For the text-containing cell, return its midpoint in (X, Y) coordinate format. 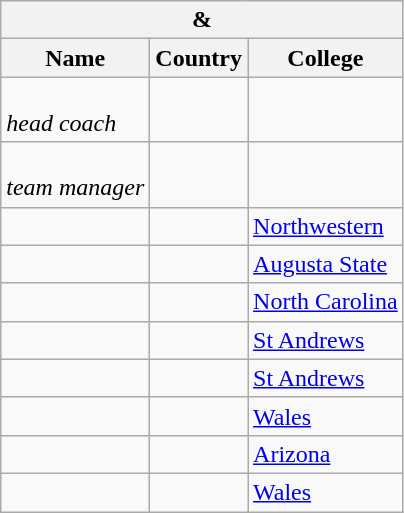
Arizona (326, 454)
Augusta State (326, 264)
College (326, 58)
Name (76, 58)
Country (199, 58)
& (202, 20)
head coach (76, 110)
team manager (76, 174)
Northwestern (326, 226)
North Carolina (326, 302)
